Provide the [x, y] coordinate of the cell's center where the given text is located.  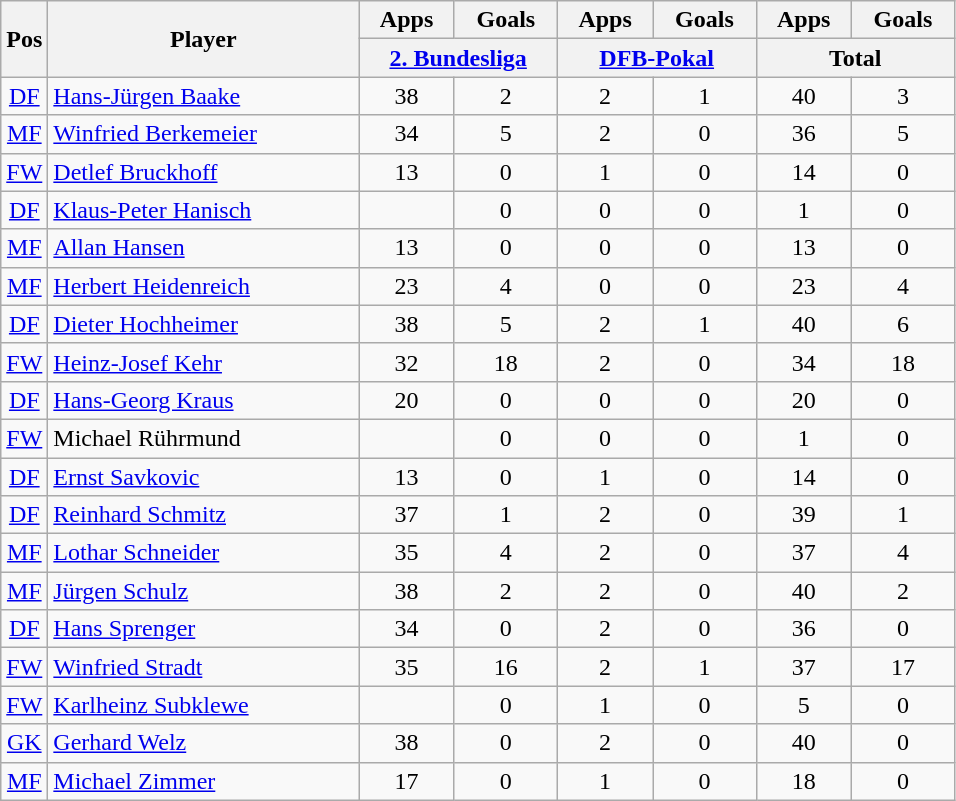
Karlheinz Subklewe [204, 705]
3 [902, 96]
Hans-Jürgen Baake [204, 96]
Lothar Schneider [204, 553]
Pos [24, 39]
Gerhard Welz [204, 743]
Hans Sprenger [204, 629]
2. Bundesliga [458, 58]
Dieter Hochheimer [204, 324]
16 [506, 667]
Player [204, 39]
Klaus-Peter Hanisch [204, 210]
Detlef Bruckhoff [204, 172]
Herbert Heidenreich [204, 286]
6 [902, 324]
Winfried Berkemeier [204, 134]
Reinhard Schmitz [204, 515]
Michael Rührmund [204, 438]
32 [406, 362]
Hans-Georg Kraus [204, 400]
Jürgen Schulz [204, 591]
Winfried Stradt [204, 667]
Heinz-Josef Kehr [204, 362]
Total [856, 58]
39 [804, 515]
Michael Zimmer [204, 781]
GK [24, 743]
DFB-Pokal [656, 58]
Allan Hansen [204, 248]
Ernst Savkovic [204, 477]
